Locate the cell with the specified text and output its [x, y] center coordinate. 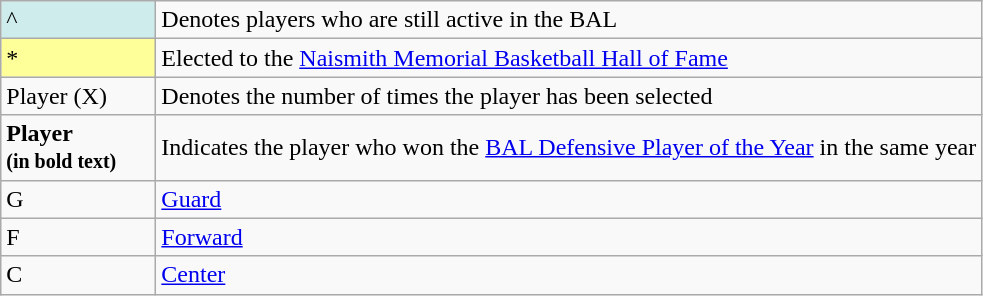
Forward [569, 237]
Denotes the number of times the player has been selected [569, 96]
F [78, 237]
^ [78, 20]
Player(in bold text) [78, 148]
* [78, 58]
Center [569, 275]
Elected to the Naismith Memorial Basketball Hall of Fame [569, 58]
C [78, 275]
Player (X) [78, 96]
Denotes players who are still active in the BAL [569, 20]
Indicates the player who won the BAL Defensive Player of the Year in the same year [569, 148]
Guard [569, 199]
G [78, 199]
